Determine the (x, y) coordinate at the center of the cell enclosing the given text.  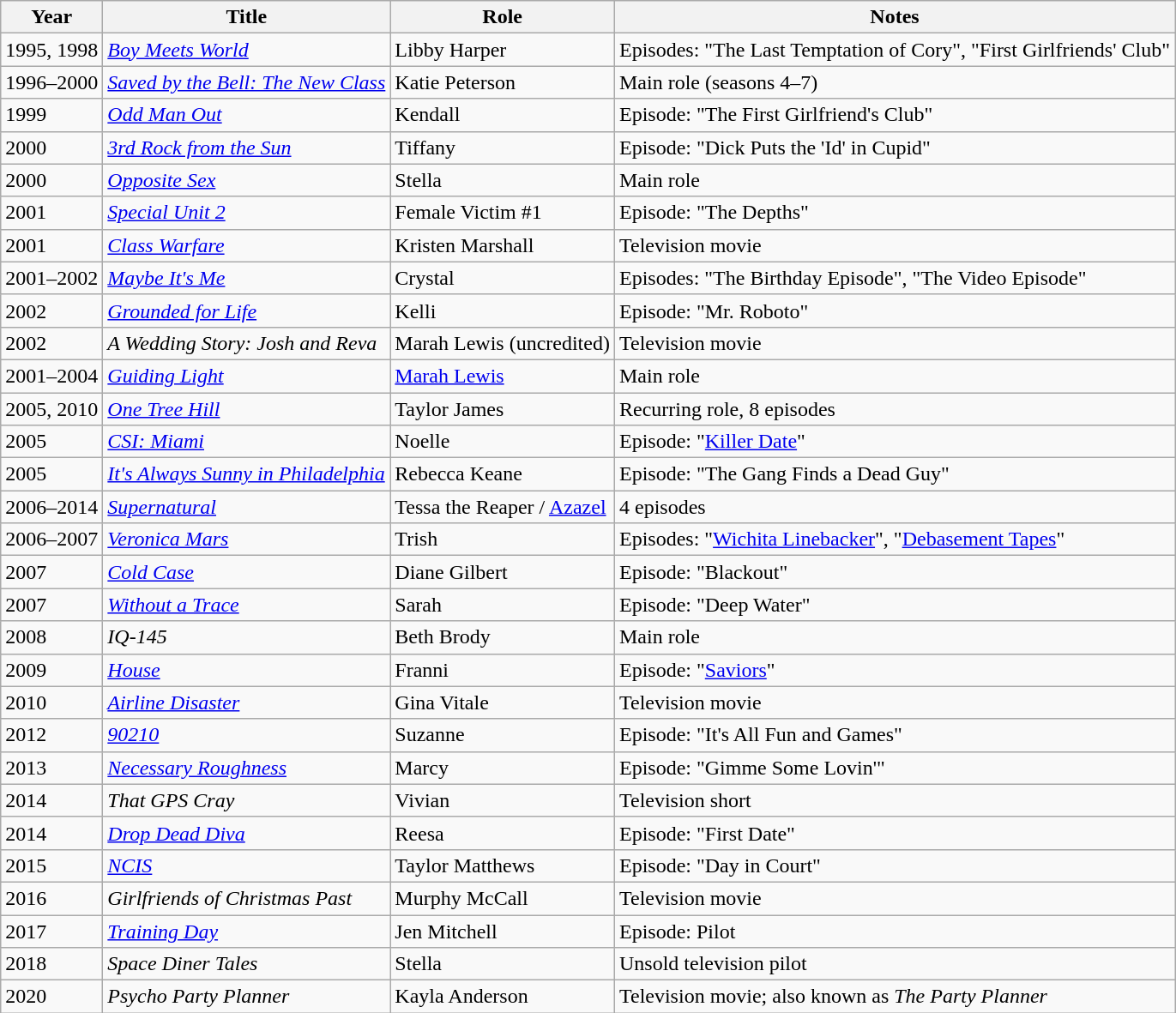
Episode: "First Date" (894, 833)
Beth Brody (503, 637)
Space Diner Tales (247, 964)
Libby Harper (503, 50)
Episode: "Killer Date" (894, 442)
Episodes: "Wichita Linebacker", "Debasement Tapes" (894, 540)
Reesa (503, 833)
2016 (51, 898)
Recurring role, 8 episodes (894, 409)
Episode: "Mr. Roboto" (894, 311)
Tiffany (503, 148)
Odd Man Out (247, 115)
Kayla Anderson (503, 997)
Year (51, 17)
Marah Lewis (503, 376)
Unsold television pilot (894, 964)
CSI: Miami (247, 442)
2017 (51, 931)
Noelle (503, 442)
Episodes: "The Birthday Episode", "The Video Episode" (894, 278)
Murphy McCall (503, 898)
2012 (51, 735)
2015 (51, 865)
Maybe It's Me (247, 278)
Sarah (503, 605)
Television short (894, 800)
It's Always Sunny in Philadelphia (247, 474)
Episode: "Day in Court" (894, 865)
Title (247, 17)
Episode: "Deep Water" (894, 605)
That GPS Cray (247, 800)
Tessa the Reaper / Azazel (503, 507)
Psycho Party Planner (247, 997)
4 episodes (894, 507)
Episode: "The Gang Finds a Dead Guy" (894, 474)
Kendall (503, 115)
Guiding Light (247, 376)
Role (503, 17)
2009 (51, 670)
Gina Vitale (503, 702)
Rebecca Keane (503, 474)
Taylor Matthews (503, 865)
Diane Gilbert (503, 572)
Kristen Marshall (503, 245)
Female Victim #1 (503, 213)
1996–2000 (51, 82)
Episode: "The Depths" (894, 213)
2018 (51, 964)
Trish (503, 540)
Katie Peterson (503, 82)
Notes (894, 17)
2010 (51, 702)
Vivian (503, 800)
House (247, 670)
Episode: "The First Girlfriend's Club" (894, 115)
Episode: "Gimme Some Lovin'" (894, 768)
90210 (247, 735)
Drop Dead Diva (247, 833)
Marah Lewis (uncredited) (503, 343)
Episode: "It's All Fun and Games" (894, 735)
Special Unit 2 (247, 213)
3rd Rock from the Sun (247, 148)
NCIS (247, 865)
Main role (seasons 4–7) (894, 82)
2001–2004 (51, 376)
Training Day (247, 931)
Television movie; also known as The Party Planner (894, 997)
Airline Disaster (247, 702)
1995, 1998 (51, 50)
Necessary Roughness (247, 768)
Taylor James (503, 409)
Jen Mitchell (503, 931)
Suzanne (503, 735)
Franni (503, 670)
Supernatural (247, 507)
Boy Meets World (247, 50)
Episode: "Dick Puts the 'Id' in Cupid" (894, 148)
IQ-145 (247, 637)
Saved by the Bell: The New Class (247, 82)
Grounded for Life (247, 311)
Opposite Sex (247, 180)
Class Warfare (247, 245)
2013 (51, 768)
Episode: "Blackout" (894, 572)
Girlfriends of Christmas Past (247, 898)
Cold Case (247, 572)
Kelli (503, 311)
Veronica Mars (247, 540)
2008 (51, 637)
Without a Trace (247, 605)
2001–2002 (51, 278)
A Wedding Story: Josh and Reva (247, 343)
2020 (51, 997)
1999 (51, 115)
2006–2007 (51, 540)
2006–2014 (51, 507)
Marcy (503, 768)
Episode: Pilot (894, 931)
Episodes: "The Last Temptation of Cory", "First Girlfriends' Club" (894, 50)
Episode: "Saviors" (894, 670)
Crystal (503, 278)
2005, 2010 (51, 409)
One Tree Hill (247, 409)
